Scan for the cell matching the given text and deliver its [X, Y] coordinate at center. 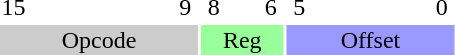
Offset [370, 40]
Opcode [99, 40]
Reg [242, 40]
